Output the [X, Y] coordinate of the center of the cell containing the given text.  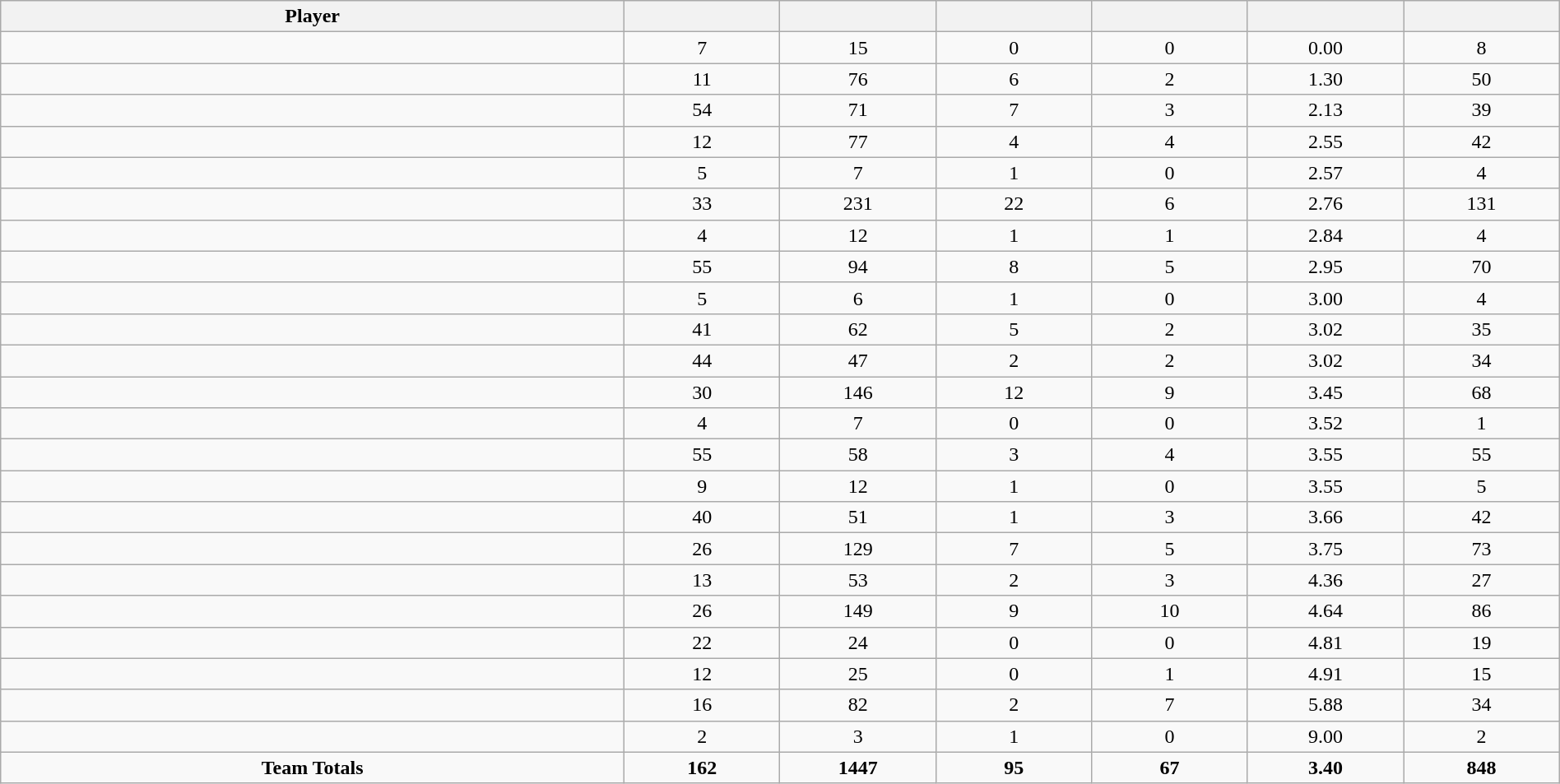
3.45 [1325, 392]
4.91 [1325, 674]
73 [1481, 549]
Team Totals [313, 768]
40 [703, 517]
4.36 [1325, 580]
131 [1481, 204]
25 [857, 674]
2.76 [1325, 204]
2.13 [1325, 110]
0.00 [1325, 48]
5.88 [1325, 705]
95 [1014, 768]
Player [313, 16]
231 [857, 204]
44 [703, 360]
3.52 [1325, 424]
27 [1481, 580]
77 [857, 141]
1.30 [1325, 79]
76 [857, 79]
16 [703, 705]
3.66 [1325, 517]
2.55 [1325, 141]
30 [703, 392]
162 [703, 768]
70 [1481, 267]
51 [857, 517]
9.00 [1325, 736]
33 [703, 204]
24 [857, 643]
54 [703, 110]
3.40 [1325, 768]
11 [703, 79]
4.64 [1325, 611]
53 [857, 580]
50 [1481, 79]
86 [1481, 611]
4.81 [1325, 643]
13 [703, 580]
1447 [857, 768]
41 [703, 329]
2.95 [1325, 267]
19 [1481, 643]
71 [857, 110]
149 [857, 611]
2.84 [1325, 235]
35 [1481, 329]
3.00 [1325, 298]
39 [1481, 110]
10 [1170, 611]
146 [857, 392]
848 [1481, 768]
3.75 [1325, 549]
94 [857, 267]
58 [857, 455]
47 [857, 360]
129 [857, 549]
62 [857, 329]
82 [857, 705]
67 [1170, 768]
2.57 [1325, 173]
68 [1481, 392]
